Provide the (x, y) coordinate of the cell's center where the given text is located.  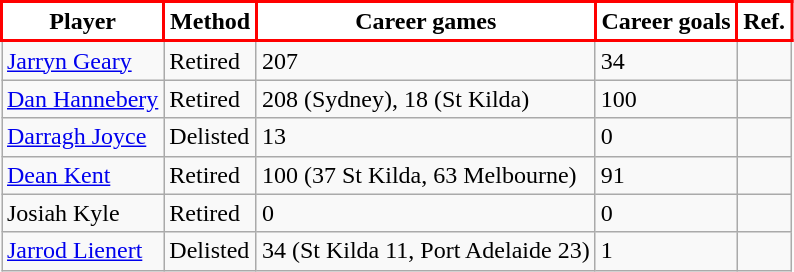
91 (666, 175)
Method (210, 22)
100 (666, 99)
Josiah Kyle (83, 213)
1 (666, 251)
208 (Sydney), 18 (St Kilda) (426, 99)
207 (426, 60)
100 (37 St Kilda, 63 Melbourne) (426, 175)
Dean Kent (83, 175)
Darragh Joyce (83, 137)
34 (St Kilda 11, Port Adelaide 23) (426, 251)
Player (83, 22)
Career games (426, 22)
Dan Hannebery (83, 99)
13 (426, 137)
Jarrod Lienert (83, 251)
Jarryn Geary (83, 60)
Career goals (666, 22)
Ref. (764, 22)
34 (666, 60)
